Provide the (X, Y) coordinate of the cell's center where the given text is located.  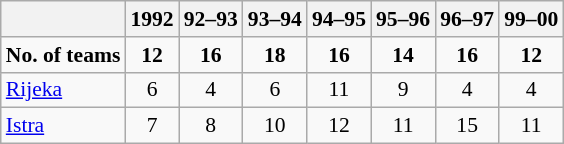
96–97 (467, 19)
10 (275, 126)
15 (467, 126)
1992 (152, 19)
7 (152, 126)
94–95 (339, 19)
99–00 (531, 19)
Rijeka (64, 90)
8 (211, 126)
Istra (64, 126)
93–94 (275, 19)
95–96 (403, 19)
9 (403, 90)
14 (403, 55)
No. of teams (64, 55)
92–93 (211, 19)
18 (275, 55)
